Determine the (x, y) coordinate at the center of the cell enclosing the given text.  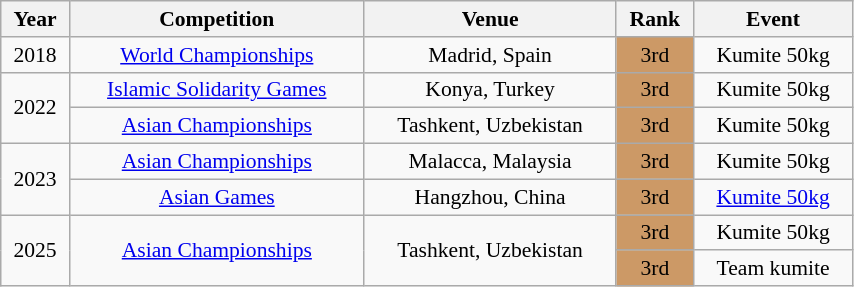
Year (36, 19)
2025 (36, 250)
Rank (655, 19)
Madrid, Spain (490, 55)
Team kumite (774, 269)
2023 (36, 180)
Event (774, 19)
Competition (216, 19)
Hangzhou, China (490, 197)
2018 (36, 55)
Islamic Solidarity Games (216, 90)
Konya, Turkey (490, 90)
Malacca, Malaysia (490, 162)
World Championships (216, 55)
Venue (490, 19)
2022 (36, 108)
Asian Games (216, 197)
